Detect which cell encompasses the target text, then output its (x, y) center coordinate. 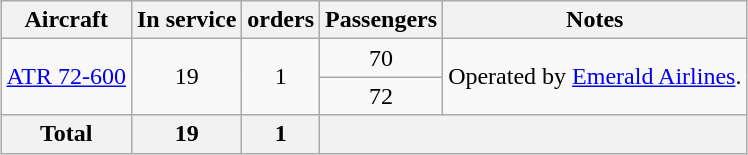
orders (281, 20)
Aircraft (66, 20)
Passengers (382, 20)
Total (66, 134)
70 (382, 58)
Operated by Emerald Airlines. (595, 77)
Notes (595, 20)
In service (186, 20)
72 (382, 96)
ATR 72-600 (66, 77)
